Search for the cell housing the specified text and yield its [x, y] center coordinate. 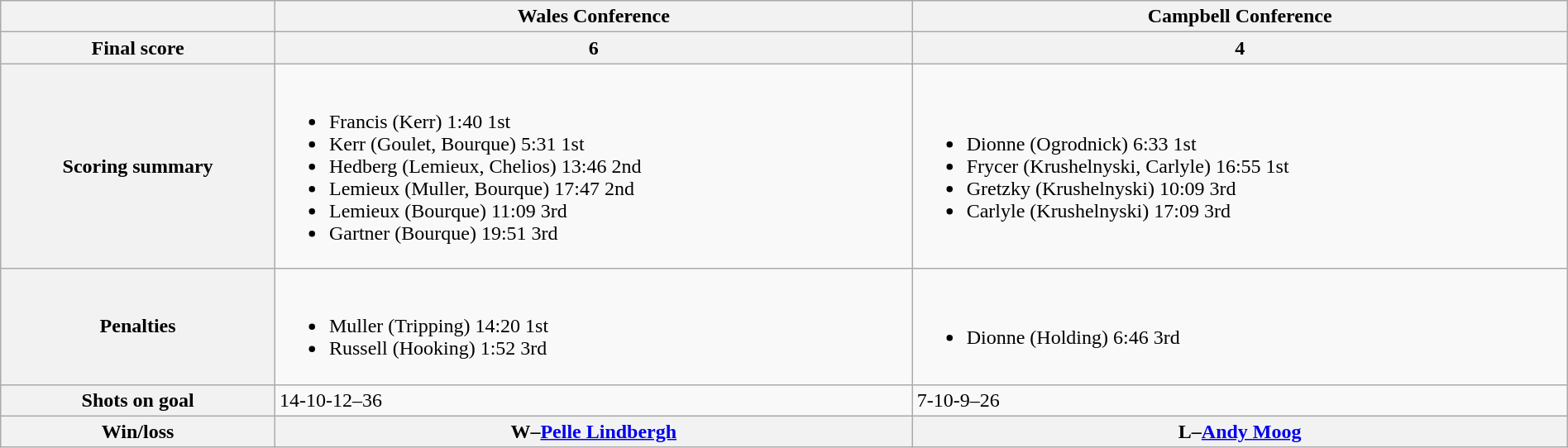
4 [1240, 48]
Campbell Conference [1240, 17]
6 [594, 48]
Dionne (Holding) 6:46 3rd [1240, 326]
Shots on goal [138, 400]
Scoring summary [138, 166]
W–Pelle Lindbergh [594, 431]
L–Andy Moog [1240, 431]
Win/loss [138, 431]
Muller (Tripping) 14:20 1stRussell (Hooking) 1:52 3rd [594, 326]
Wales Conference [594, 17]
14-10-12–36 [594, 400]
7-10-9–26 [1240, 400]
Dionne (Ogrodnick) 6:33 1stFrycer (Krushelnyski, Carlyle) 16:55 1stGretzky (Krushelnyski) 10:09 3rdCarlyle (Krushelnyski) 17:09 3rd [1240, 166]
Penalties [138, 326]
Final score [138, 48]
